Determine the (x, y) coordinate at the center of the cell enclosing the given text.  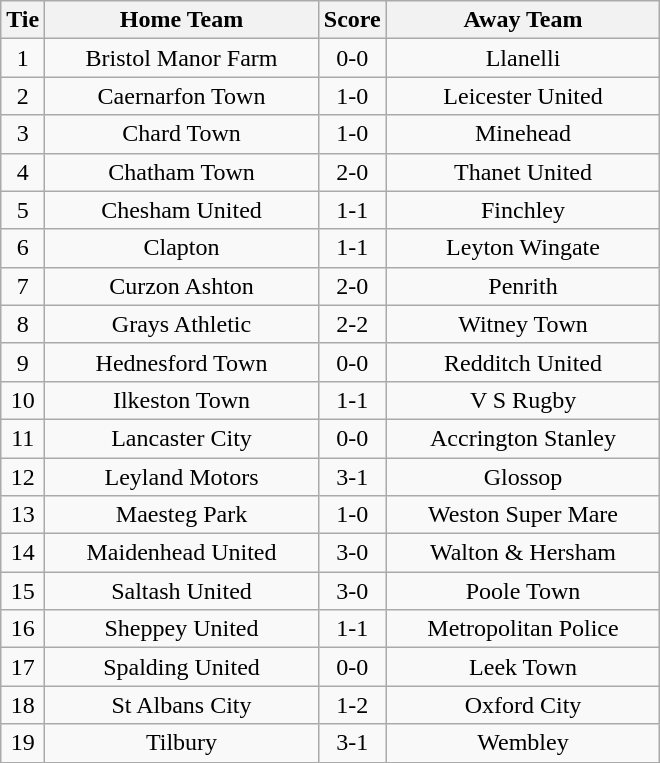
4 (23, 172)
2 (23, 96)
Thanet United (523, 172)
Llanelli (523, 58)
8 (23, 324)
Home Team (182, 20)
Witney Town (523, 324)
Walton & Hersham (523, 553)
Finchley (523, 210)
Accrington Stanley (523, 438)
Weston Super Mare (523, 515)
V S Rugby (523, 400)
14 (23, 553)
Score (352, 20)
18 (23, 705)
2-2 (352, 324)
11 (23, 438)
Tie (23, 20)
Bristol Manor Farm (182, 58)
6 (23, 248)
Sheppey United (182, 629)
Clapton (182, 248)
Chard Town (182, 134)
9 (23, 362)
13 (23, 515)
Redditch United (523, 362)
Oxford City (523, 705)
19 (23, 743)
16 (23, 629)
Lancaster City (182, 438)
Chesham United (182, 210)
Poole Town (523, 591)
15 (23, 591)
1-2 (352, 705)
Ilkeston Town (182, 400)
Leicester United (523, 96)
3 (23, 134)
Wembley (523, 743)
Hednesford Town (182, 362)
Caernarfon Town (182, 96)
Chatham Town (182, 172)
Away Team (523, 20)
Leek Town (523, 667)
Saltash United (182, 591)
Tilbury (182, 743)
12 (23, 477)
1 (23, 58)
Metropolitan Police (523, 629)
Leyton Wingate (523, 248)
Spalding United (182, 667)
Glossop (523, 477)
Maidenhead United (182, 553)
Leyland Motors (182, 477)
Grays Athletic (182, 324)
Penrith (523, 286)
7 (23, 286)
5 (23, 210)
St Albans City (182, 705)
Minehead (523, 134)
17 (23, 667)
Curzon Ashton (182, 286)
Maesteg Park (182, 515)
10 (23, 400)
